Extract the (x, y) coordinate from the center of the cell holding the provided text.  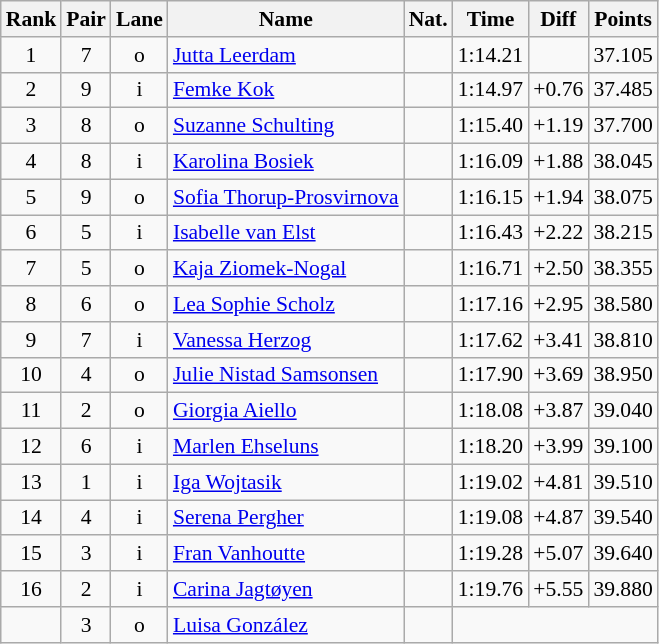
Sofia Thorup-Prosvirnova (286, 197)
Pair (86, 19)
Luisa González (286, 625)
38.045 (622, 162)
+2.50 (558, 269)
+3.69 (558, 375)
Isabelle van Elst (286, 233)
Vanessa Herzog (286, 340)
37.700 (622, 126)
38.075 (622, 197)
Iga Wojtasik (286, 482)
+0.76 (558, 90)
1:19.02 (490, 482)
12 (32, 447)
1:15.40 (490, 126)
+4.81 (558, 482)
+1.94 (558, 197)
39.100 (622, 447)
+4.87 (558, 518)
Lane (140, 19)
13 (32, 482)
39.640 (622, 554)
+1.88 (558, 162)
14 (32, 518)
39.510 (622, 482)
1:18.20 (490, 447)
38.355 (622, 269)
1:18.08 (490, 411)
1:19.76 (490, 589)
39.540 (622, 518)
Giorgia Aiello (286, 411)
Femke Kok (286, 90)
+3.99 (558, 447)
1:19.08 (490, 518)
15 (32, 554)
+5.55 (558, 589)
1:17.62 (490, 340)
11 (32, 411)
Points (622, 19)
1:19.28 (490, 554)
1:16.15 (490, 197)
1:16.71 (490, 269)
39.040 (622, 411)
10 (32, 375)
Suzanne Schulting (286, 126)
38.215 (622, 233)
Diff (558, 19)
Nat. (428, 19)
1:14.97 (490, 90)
+2.95 (558, 304)
+2.22 (558, 233)
Carina Jagtøyen (286, 589)
1:17.16 (490, 304)
1:14.21 (490, 55)
Jutta Leerdam (286, 55)
+3.41 (558, 340)
+5.07 (558, 554)
Rank (32, 19)
Time (490, 19)
Serena Pergher (286, 518)
38.580 (622, 304)
16 (32, 589)
1:17.90 (490, 375)
Marlen Ehseluns (286, 447)
1:16.43 (490, 233)
Julie Nistad Samsonsen (286, 375)
Name (286, 19)
+1.19 (558, 126)
39.880 (622, 589)
Karolina Bosiek (286, 162)
37.105 (622, 55)
38.810 (622, 340)
Kaja Ziomek-Nogal (286, 269)
+3.87 (558, 411)
37.485 (622, 90)
1:16.09 (490, 162)
Fran Vanhoutte (286, 554)
Lea Sophie Scholz (286, 304)
38.950 (622, 375)
